From the cell containing the given text, extract its center point as (x, y) coordinate. 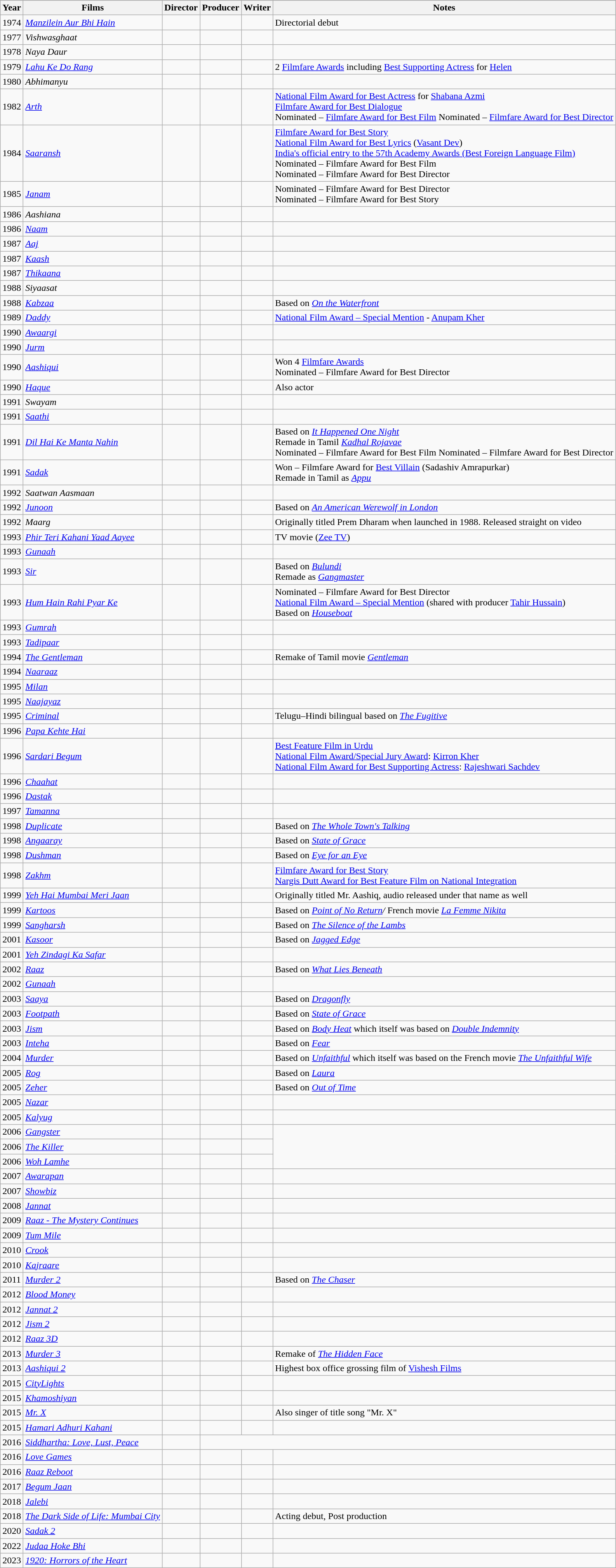
Arth (93, 107)
Also actor (444, 387)
Also singer of title song "Mr. X" (444, 1413)
Sangharsh (93, 925)
Based on Jagged Edge (444, 940)
Jurm (93, 347)
Duplicate (93, 826)
Jism 2 (93, 1324)
1920: Horrors of the Heart (93, 1561)
Kaash (93, 258)
1989 (12, 318)
Nominated – Filmfare Award for Best DirectorNational Film Award – Special Mention (shared with producer Tahir Hussain) Based on Houseboat (444, 602)
Yeh Hai Mumbai Meri Jaan (93, 895)
Naaraaz (93, 672)
Filmfare Award for Best StoryNargis Dutt Award for Best Feature Film on National Integration (444, 875)
Based on Fear (444, 1043)
Best Feature Film in UrduNational Film Award/Special Jury Award: Kirron KherNational Film Award for Best Supporting Actress: Rajeshwari Sachdev (444, 756)
Naya Daur (93, 52)
Aaj (93, 243)
Maarg (93, 522)
Jism (93, 1028)
Sardari Begum (93, 756)
Swayam (93, 402)
Saaya (93, 999)
Remake of Tamil movie Gentleman (444, 657)
Tum Mile (93, 1235)
Milan (93, 687)
Hamari Adhuri Kahani (93, 1427)
Won 4 Filmfare Awards Nominated – Filmfare Award for Best Director (444, 367)
Phir Teri Kahani Yaad Aayee (93, 537)
Jalebi (93, 1501)
Saathi (93, 417)
The Gentleman (93, 657)
2020 (12, 1531)
1980 (12, 82)
Based on What Lies Beneath (444, 969)
Criminal (93, 716)
Acting debut, Post production (444, 1516)
CityLights (93, 1383)
1978 (12, 52)
Tadipaar (93, 642)
Dushman (93, 855)
Saaransh (93, 153)
Based on Out of Time (444, 1088)
Sir (93, 572)
Murder 3 (93, 1354)
2 Filmfare Awards including Best Supporting Actress for Helen (444, 67)
Rog (93, 1073)
Inteha (93, 1043)
Telugu–Hindi bilingual based on The Fugitive (444, 716)
Naam (93, 229)
Aashiana (93, 214)
Directorial debut (444, 23)
Zeher (93, 1088)
Director (181, 8)
Gangster (93, 1132)
Haque (93, 387)
Remake of The Hidden Face (444, 1354)
Based on The Chaser (444, 1279)
Tamanna (93, 811)
Aashiqui (93, 367)
Originally titled Mr. Aashiq, audio released under that name as well (444, 895)
Blood Money (93, 1294)
2017 (12, 1486)
Highest box office grossing film of Vishesh Films (444, 1368)
Showbiz (93, 1191)
Dastak (93, 796)
1979 (12, 67)
Based on Unfaithful which itself was based on the French movie The Unfaithful Wife (444, 1058)
Abhimanyu (93, 82)
Based on Eye for an Eye (444, 855)
Kajraare (93, 1265)
Thikaana (93, 273)
2022 (12, 1546)
Jannat (93, 1206)
Based on Body Heat which itself was based on Double Indemnity (444, 1028)
Aashiqui 2 (93, 1368)
Gumrah (93, 628)
Yeh Zindagi Ka Safar (93, 954)
2023 (12, 1561)
Daddy (93, 318)
1984 (12, 153)
1985 (12, 194)
1974 (12, 23)
Kalyug (93, 1117)
Zakhm (93, 875)
Based on Laura (444, 1073)
Kartoos (93, 910)
Judaa Hoke Bhi (93, 1546)
Awarapan (93, 1176)
Crook (93, 1250)
TV movie (Zee TV) (444, 537)
Awaargi (93, 332)
Mr. X (93, 1413)
Begum Jaan (93, 1486)
Siyaasat (93, 288)
Junoon (93, 507)
Lahu Ke Do Rang (93, 67)
The Dark Side of Life: Mumbai City (93, 1516)
1997 (12, 811)
Raaz - The Mystery Continues (93, 1220)
Saatwan Aasmaan (93, 492)
Manzilein Aur Bhi Hain (93, 23)
Films (93, 8)
Based on Dragonfly (444, 999)
Based on The Whole Town's Talking (444, 826)
Murder (93, 1058)
Won – Filmfare Award for Best Villain (Sadashiv Amrapurkar) Remade in Tamil as Appu (444, 472)
2008 (12, 1206)
2011 (12, 1279)
Dil Hai Ke Manta Nahin (93, 442)
Based on It Happened One NightRemade in Tamil Kadhal RojavaeNominated – Filmfare Award for Best Film Nominated – Filmfare Award for Best Director (444, 442)
Kabzaa (93, 303)
Writer (257, 8)
Khamoshiyan (93, 1398)
Sadak 2 (93, 1531)
Papa Kehte Hai (93, 731)
Kasoor (93, 940)
Chaahat (93, 781)
Based on On the Waterfront (444, 303)
Notes (444, 8)
Jannat 2 (93, 1309)
1977 (12, 37)
Producer (221, 8)
Sadak (93, 472)
Janam (93, 194)
Murder 2 (93, 1279)
Based on Point of No Return/ French movie La Femme Nikita (444, 910)
Year (12, 8)
Raaz Reboot (93, 1472)
Nominated – Filmfare Award for Best DirectorNominated – Filmfare Award for Best Story (444, 194)
Raaz 3D (93, 1339)
Siddhartha: Love, Lust, Peace (93, 1442)
National Film Award – Special Mention - Anupam Kher (444, 318)
Woh Lamhe (93, 1161)
Naajayaz (93, 701)
Originally titled Prem Dharam when launched in 1988. Released straight on video (444, 522)
1982 (12, 107)
2004 (12, 1058)
Raaz (93, 969)
Based on The Silence of the Lambs (444, 925)
Based on An American Werewolf in London (444, 507)
Nazar (93, 1102)
Love Games (93, 1457)
Angaaray (93, 841)
Vishwasghaat (93, 37)
The Killer (93, 1147)
Based on Bulundi Remade as Gangmaster (444, 572)
Hum Hain Rahi Pyar Ke (93, 602)
Footpath (93, 1013)
